Capture the cell that displays the provided text and extract its [X, Y] central coordinate. 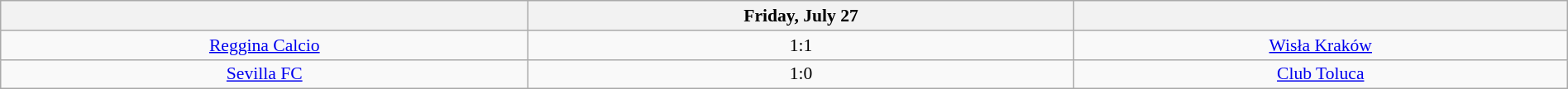
Friday, July 27 [801, 16]
1:0 [801, 74]
Reggina Calcio [265, 45]
Sevilla FC [265, 74]
1:1 [801, 45]
Wisła Kraków [1320, 45]
Club Toluca [1320, 74]
